Locate the cell with the specified text and output its [X, Y] center coordinate. 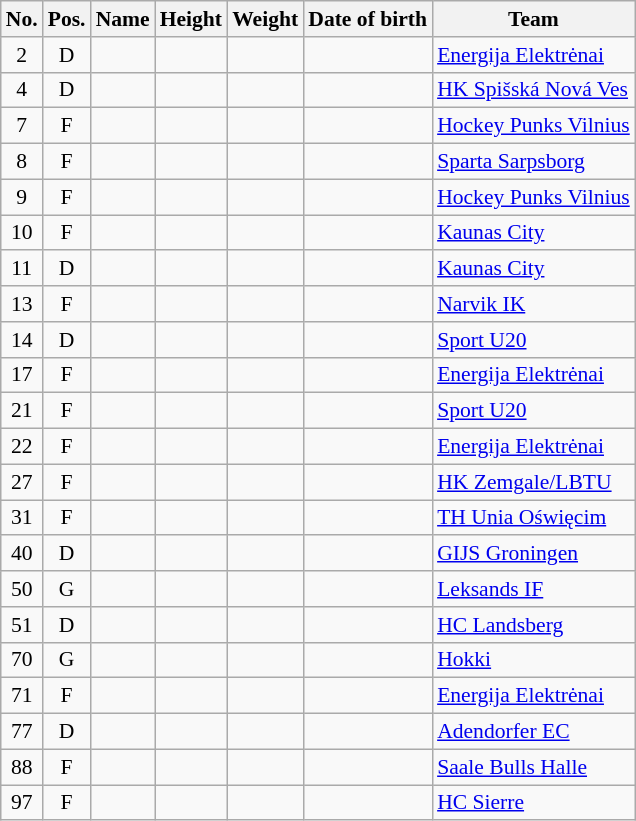
Date of birth [368, 19]
88 [22, 767]
27 [22, 482]
TH Unia Oświęcim [534, 518]
40 [22, 554]
Saale Bulls Halle [534, 767]
No. [22, 19]
HC Sierre [534, 803]
Hokki [534, 660]
Narvik IK [534, 304]
Adendorfer EC [534, 732]
70 [22, 660]
HK Spišská Nová Ves [534, 90]
Weight [265, 19]
14 [22, 340]
2 [22, 55]
11 [22, 269]
50 [22, 589]
Sparta Sarpsborg [534, 162]
Name [123, 19]
51 [22, 625]
8 [22, 162]
Leksands IF [534, 589]
31 [22, 518]
17 [22, 375]
21 [22, 411]
7 [22, 126]
10 [22, 233]
Pos. [67, 19]
77 [22, 732]
Team [534, 19]
Height [191, 19]
97 [22, 803]
4 [22, 90]
9 [22, 197]
HC Landsberg [534, 625]
GIJS Groningen [534, 554]
HK Zemgale/LBTU [534, 482]
71 [22, 696]
13 [22, 304]
22 [22, 447]
